From the cell containing the given text, extract its center point as [x, y] coordinate. 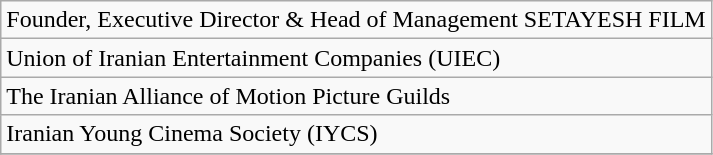
Founder, Executive Director & Head of Management SETAYESH FILM [356, 20]
The Iranian Alliance of Motion Picture Guilds [356, 96]
Iranian Young Cinema Society (IYCS) [356, 134]
Union of Iranian Entertainment Companies (UIEC) [356, 58]
